Output the [X, Y] coordinate of the center of the cell containing the given text.  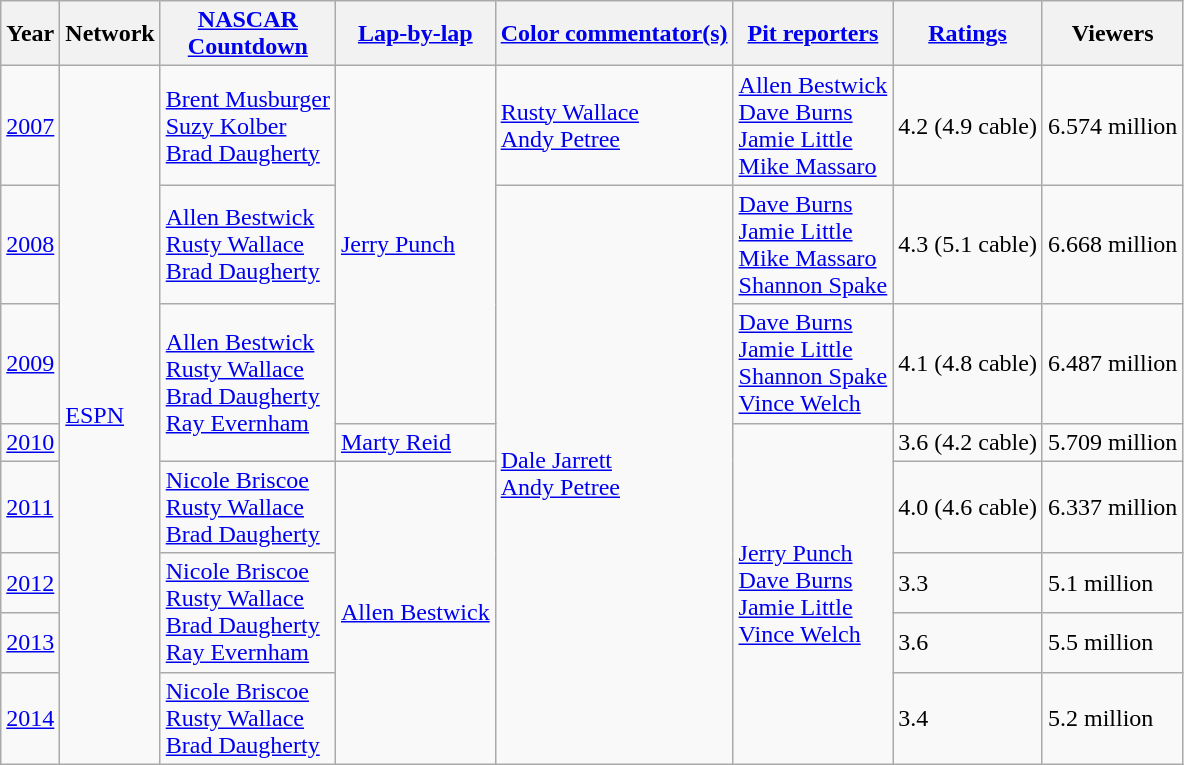
2012 [30, 583]
Jerry Punch [415, 244]
3.4 [968, 718]
2010 [30, 442]
Dale JarrettAndy Petree [614, 474]
Rusty WallaceAndy Petree [614, 126]
Dave BurnsJamie LittleShannon SpakeVince Welch [813, 364]
Ratings [968, 34]
2009 [30, 364]
ESPN [110, 415]
2008 [30, 244]
Network [110, 34]
NASCARCountdown [248, 34]
6.487 million [1112, 364]
5.2 million [1112, 718]
Dave BurnsJamie LittleMike MassaroShannon Spake [813, 244]
Viewers [1112, 34]
4.1 (4.8 cable) [968, 364]
3.6 [968, 643]
5.1 million [1112, 583]
Allen Bestwick [415, 612]
2011 [30, 507]
Marty Reid [415, 442]
Allen BestwickDave BurnsJamie LittleMike Massaro [813, 126]
Allen BestwickRusty WallaceBrad DaughertyRay Evernham [248, 382]
2007 [30, 126]
Lap-by-lap [415, 34]
4.2 (4.9 cable) [968, 126]
2013 [30, 643]
4.3 (5.1 cable) [968, 244]
Year [30, 34]
5.5 million [1112, 643]
Color commentator(s) [614, 34]
6.337 million [1112, 507]
6.668 million [1112, 244]
4.0 (4.6 cable) [968, 507]
Brent MusburgerSuzy KolberBrad Daugherty [248, 126]
Allen BestwickRusty WallaceBrad Daugherty [248, 244]
Pit reporters [813, 34]
Jerry PunchDave BurnsJamie LittleVince Welch [813, 594]
6.574 million [1112, 126]
3.3 [968, 583]
3.6 (4.2 cable) [968, 442]
Nicole BriscoeRusty WallaceBrad DaughertyRay Evernham [248, 612]
5.709 million [1112, 442]
2014 [30, 718]
